Search for the cell housing the specified text and yield its (X, Y) center coordinate. 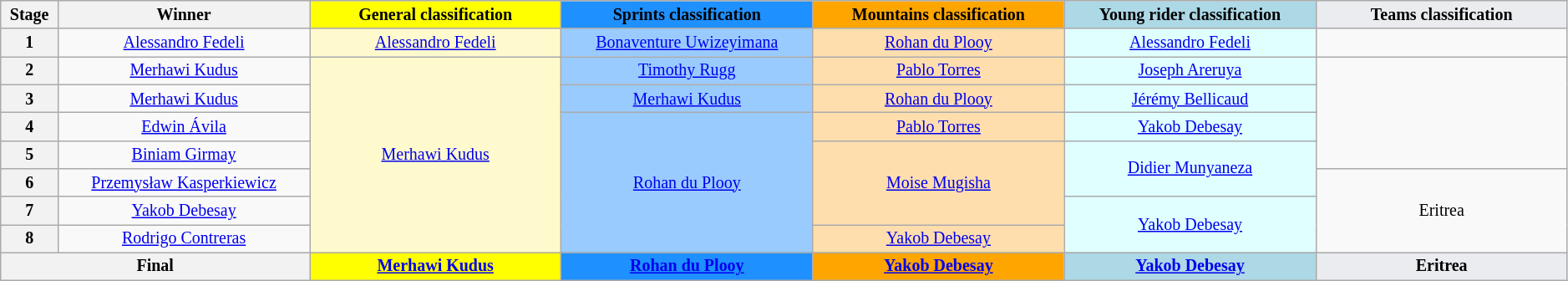
2 (30, 70)
General classification (436, 15)
Stage (30, 15)
Biniam Girmay (184, 154)
Rodrigo Contreras (184, 239)
Bonaventure Uwizeyimana (687, 43)
1 (30, 43)
5 (30, 154)
4 (30, 127)
8 (30, 239)
3 (30, 99)
6 (30, 182)
Edwin Ávila (184, 127)
Moise Mugisha (939, 182)
Winner (184, 15)
Young rider classification (1190, 15)
7 (30, 211)
Jérémy Bellicaud (1190, 99)
Mountains classification (939, 15)
Teams classification (1442, 15)
Joseph Areruya (1190, 70)
Didier Munyaneza (1190, 169)
Sprints classification (687, 15)
Final (155, 266)
Przemysław Kasperkiewicz (184, 182)
Timothy Rugg (687, 70)
